Extract the (x, y) coordinate from the center of the cell holding the provided text.  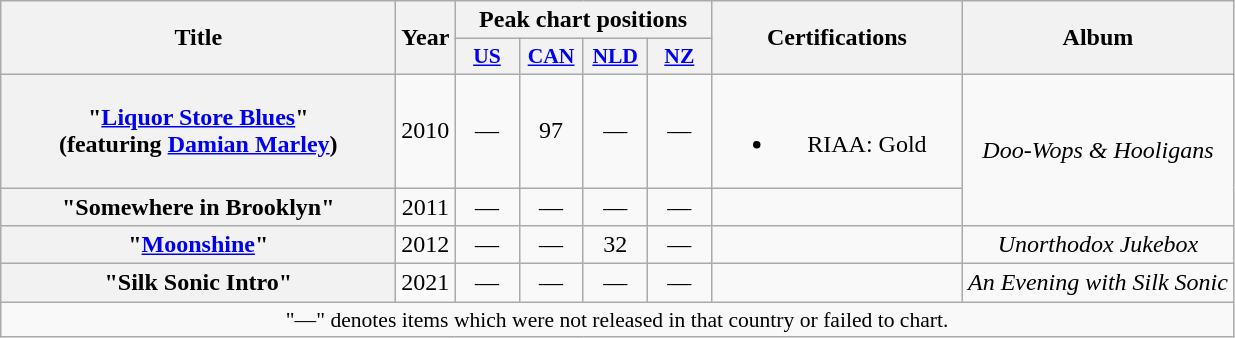
Album (1098, 38)
NLD (615, 57)
CAN (551, 57)
2012 (426, 245)
2021 (426, 283)
"Somewhere in Brooklyn" (198, 207)
2010 (426, 130)
"—" denotes items which were not released in that country or failed to chart. (618, 320)
97 (551, 130)
Doo-Wops & Hooligans (1098, 150)
US (487, 57)
Year (426, 38)
"Silk Sonic Intro" (198, 283)
Peak chart positions (583, 20)
"Moonshine" (198, 245)
RIAA: Gold (836, 130)
32 (615, 245)
An Evening with Silk Sonic (1098, 283)
"Liquor Store Blues"(featuring Damian Marley) (198, 130)
Unorthodox Jukebox (1098, 245)
Title (198, 38)
NZ (679, 57)
2011 (426, 207)
Certifications (836, 38)
